Extract the (x, y) coordinate from the center of the cell holding the provided text.  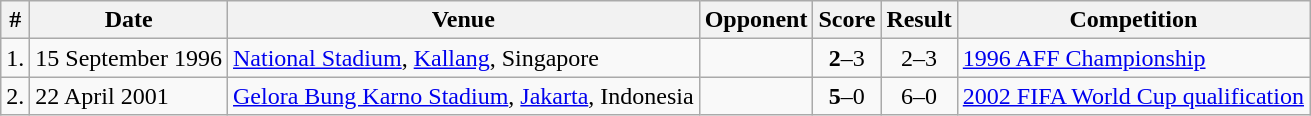
# (16, 20)
Date (129, 20)
1. (16, 58)
National Stadium, Kallang, Singapore (464, 58)
2. (16, 96)
Gelora Bung Karno Stadium, Jakarta, Indonesia (464, 96)
Competition (1133, 20)
22 April 2001 (129, 96)
6–0 (919, 96)
Opponent (756, 20)
5–0 (847, 96)
Venue (464, 20)
15 September 1996 (129, 58)
Score (847, 20)
Result (919, 20)
2002 FIFA World Cup qualification (1133, 96)
1996 AFF Championship (1133, 58)
